Provide the (x, y) coordinate of the cell's center where the given text is located.  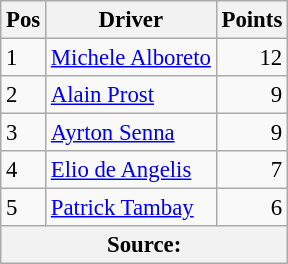
Source: (144, 245)
3 (24, 133)
12 (252, 58)
Alain Prost (132, 95)
Elio de Angelis (132, 170)
1 (24, 58)
Pos (24, 20)
2 (24, 95)
Patrick Tambay (132, 208)
Ayrton Senna (132, 133)
6 (252, 208)
5 (24, 208)
7 (252, 170)
Michele Alboreto (132, 58)
Points (252, 20)
4 (24, 170)
Driver (132, 20)
